Provide the (x, y) coordinate of the cell's center where the given text is located.  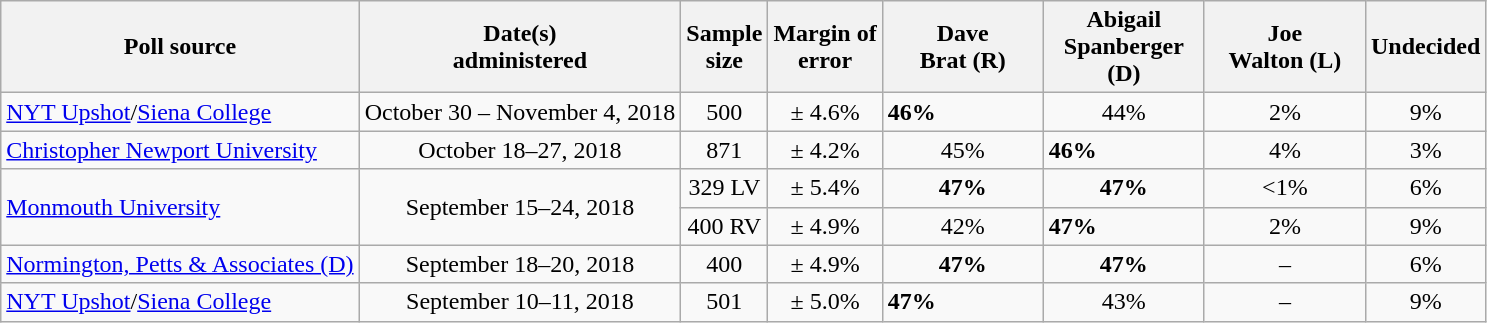
<1% (1284, 188)
871 (724, 150)
4% (1284, 150)
329 LV (724, 188)
42% (962, 226)
± 4.6% (825, 112)
September 15–24, 2018 (520, 207)
400 RV (724, 226)
Undecided (1425, 47)
400 (724, 264)
Christopher Newport University (180, 150)
September 10–11, 2018 (520, 302)
Monmouth University (180, 207)
44% (1124, 112)
500 (724, 112)
43% (1124, 302)
JoeWalton (L) (1284, 47)
DaveBrat (R) (962, 47)
Samplesize (724, 47)
September 18–20, 2018 (520, 264)
501 (724, 302)
± 4.2% (825, 150)
± 5.4% (825, 188)
Normington, Petts & Associates (D) (180, 264)
AbigailSpanberger (D) (1124, 47)
Margin oferror (825, 47)
± 5.0% (825, 302)
45% (962, 150)
Date(s)administered (520, 47)
October 30 – November 4, 2018 (520, 112)
Poll source (180, 47)
3% (1425, 150)
October 18–27, 2018 (520, 150)
